Pinpoint the cell where the given text exists, returning its [X, Y] midpoint coordinate. 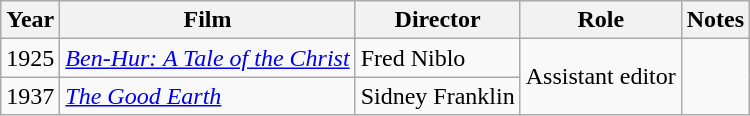
Role [600, 20]
Assistant editor [600, 77]
Notes [715, 20]
Ben-Hur: A Tale of the Christ [208, 58]
Year [30, 20]
Film [208, 20]
Fred Niblo [438, 58]
Director [438, 20]
1937 [30, 96]
1925 [30, 58]
Sidney Franklin [438, 96]
The Good Earth [208, 96]
